Pinpoint the cell where the given text exists, returning its (X, Y) midpoint coordinate. 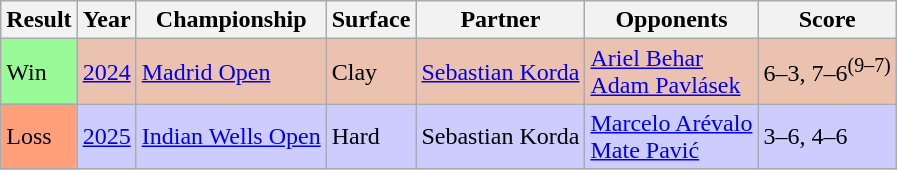
Championship (231, 20)
Year (106, 20)
Ariel Behar Adam Pavlásek (672, 72)
Result (39, 20)
Loss (39, 136)
Partner (500, 20)
Madrid Open (231, 72)
2025 (106, 136)
Hard (371, 136)
Clay (371, 72)
Win (39, 72)
Opponents (672, 20)
Marcelo Arévalo Mate Pavić (672, 136)
Indian Wells Open (231, 136)
6–3, 7–6(9–7) (827, 72)
Surface (371, 20)
Score (827, 20)
2024 (106, 72)
3–6, 4–6 (827, 136)
